Capture the cell that displays the provided text and extract its (X, Y) central coordinate. 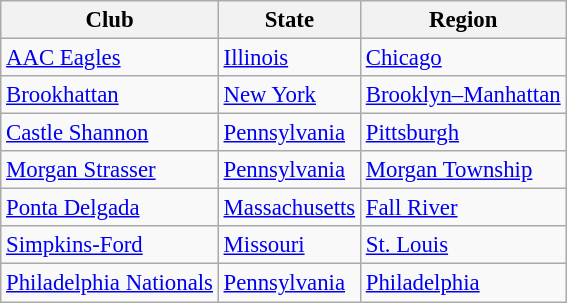
Club (110, 20)
Illinois (289, 58)
St. Louis (462, 245)
Region (462, 20)
Philadelphia Nationals (110, 283)
Simpkins-Ford (110, 245)
Morgan Township (462, 170)
Brooklyn–Manhattan (462, 95)
Missouri (289, 245)
State (289, 20)
Pittsburgh (462, 133)
Ponta Delgada (110, 208)
Castle Shannon (110, 133)
Massachusetts (289, 208)
AAC Eagles (110, 58)
Morgan Strasser (110, 170)
Fall River (462, 208)
Philadelphia (462, 283)
Brookhattan (110, 95)
New York (289, 95)
Chicago (462, 58)
